Capture the cell that displays the provided text and extract its (X, Y) central coordinate. 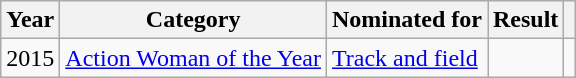
Category (194, 20)
Track and field (406, 58)
2015 (30, 58)
Year (30, 20)
Result (526, 20)
Nominated for (406, 20)
Action Woman of the Year (194, 58)
